Provide the [X, Y] coordinate of the cell's center where the given text is located.  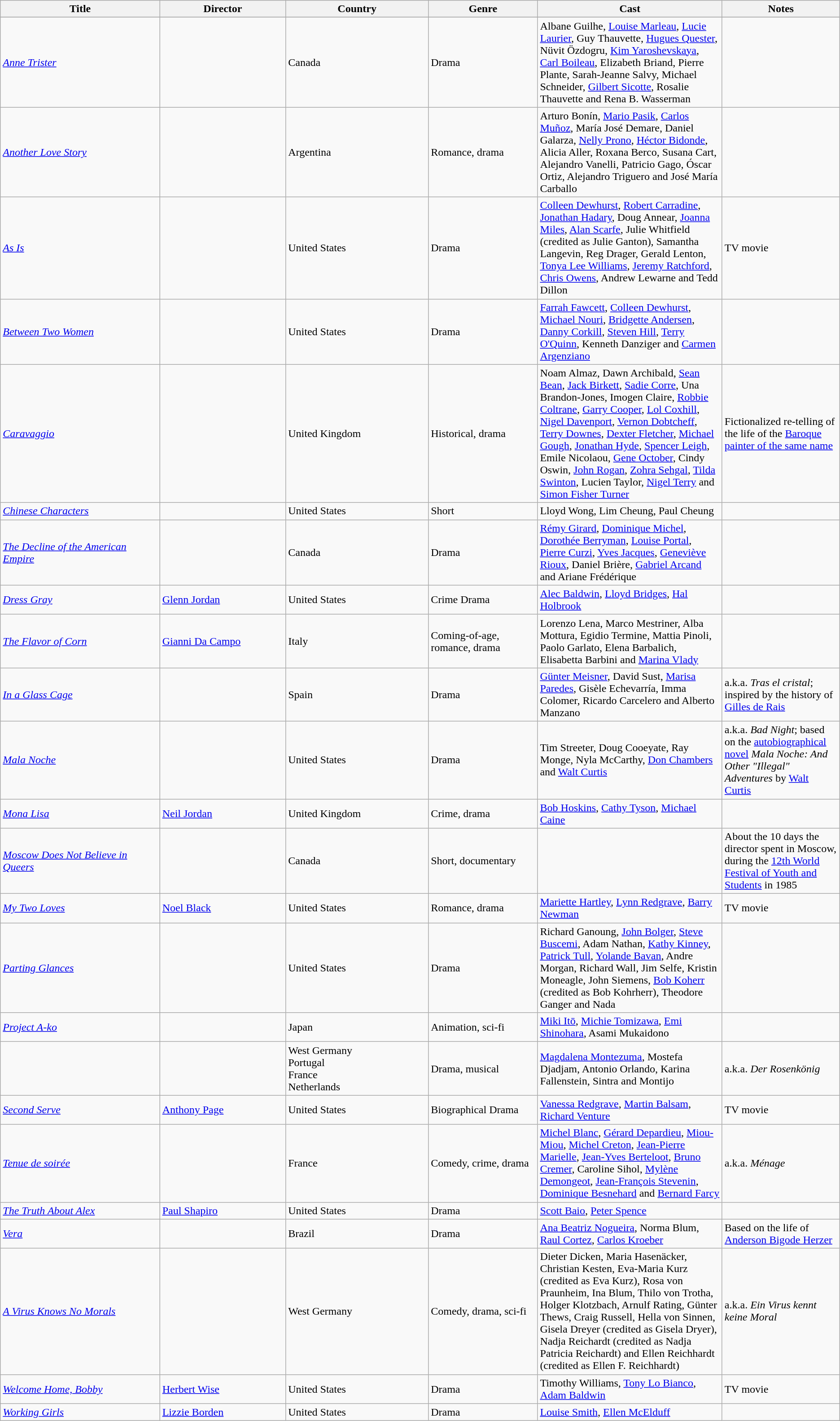
Japan [357, 1027]
Bob Hoskins, Cathy Tyson, Michael Caine [630, 813]
Genre [483, 9]
Between Two Women [80, 332]
Comedy, drama, sci-fi [483, 1311]
Timothy Williams, Tony Lo Bianco, Adam Baldwin [630, 1389]
Magdalena Montezuma, Mostefa Djadjam, Antonio Orlando, Karina Fallenstein, Sintra and Montijo [630, 1069]
Tenue de soirée [80, 1163]
My Two Loves [80, 908]
Gianni Da Campo [223, 641]
Coming-of-age, romance, drama [483, 641]
Crime Drama [483, 599]
Country [357, 9]
Tim Streeter, Doug Cooeyate, Ray Monge, Nyla McCarthy, Don Chambers and Walt Curtis [630, 760]
Biographical Drama [483, 1110]
As Is [80, 248]
France [357, 1163]
Neil Jordan [223, 813]
Noel Black [223, 908]
Fictionalized re-telling of the life of the Baroque painter of the same name [781, 433]
Lizzie Borden [223, 1412]
Comedy, crime, drama [483, 1163]
The Decline of the American Empire [80, 552]
Chinese Characters [80, 511]
Spain [357, 695]
The Flavor of Corn [80, 641]
a.k.a. Ein Virus kennt keine Moral [781, 1311]
Scott Baio, Peter Spence [630, 1211]
Vera [80, 1234]
West GermanyPortugalFranceNetherlands [357, 1069]
Alec Baldwin, Lloyd Bridges, Hal Holbrook [630, 599]
a.k.a. Tras el cristal; inspired by the history of Gilles de Rais [781, 695]
a.k.a. Der Rosenkönig [781, 1069]
a.k.a. Ménage [781, 1163]
Louise Smith, Ellen McElduff [630, 1412]
About the 10 days the director spent in Moscow, during the 12th World Festival of Youth and Students in 1985 [781, 861]
In a Glass Cage [80, 695]
Anne Trister [80, 62]
Paul Shapiro [223, 1211]
Based on the life of Anderson Bigode Herzer [781, 1234]
Crime, drama [483, 813]
Moscow Does Not Believe in Queers [80, 861]
Title [80, 9]
Glenn Jordan [223, 599]
Herbert Wise [223, 1389]
Caravaggio [80, 433]
Italy [357, 641]
Second Serve [80, 1110]
Anthony Page [223, 1110]
Historical, drama [483, 433]
Mala Noche [80, 760]
The Truth About Alex [80, 1211]
Director [223, 9]
Working Girls [80, 1412]
Lloyd Wong, Lim Cheung, Paul Cheung [630, 511]
Mariette Hartley, Lynn Redgrave, Barry Newman [630, 908]
Cast [630, 9]
Notes [781, 9]
Project A-ko [80, 1027]
Mona Lisa [80, 813]
Dress Gray [80, 599]
Welcome Home, Bobby [80, 1389]
Miki Itō, Michie Tomizawa, Emi Shinohara, Asami Mukaidono [630, 1027]
Ana Beatriz Nogueira, Norma Blum, Raul Cortez, Carlos Kroeber [630, 1234]
Günter Meisner, David Sust, Marisa Paredes, Gisèle Echevarría, Imma Colomer, Ricardo Carcelero and Alberto Manzano [630, 695]
Animation, sci-fi [483, 1027]
Brazil [357, 1234]
Short [483, 511]
West Germany [357, 1311]
A Virus Knows No Morals [80, 1311]
Parting Glances [80, 968]
Drama, musical [483, 1069]
Argentina [357, 152]
a.k.a. Bad Night; based on the autobiographical novel Mala Noche: And Other "Illegal" Adventures by Walt Curtis [781, 760]
Lorenzo Lena, Marco Mestriner, Alba Mottura, Egidio Termine, Mattia Pinoli, Paolo Garlato, Elena Barbalich, Elisabetta Barbini and Marina Vlady [630, 641]
Short, documentary [483, 861]
Vanessa Redgrave, Martin Balsam, Richard Venture [630, 1110]
Another Love Story [80, 152]
